Capture the cell that displays the provided text and extract its (X, Y) central coordinate. 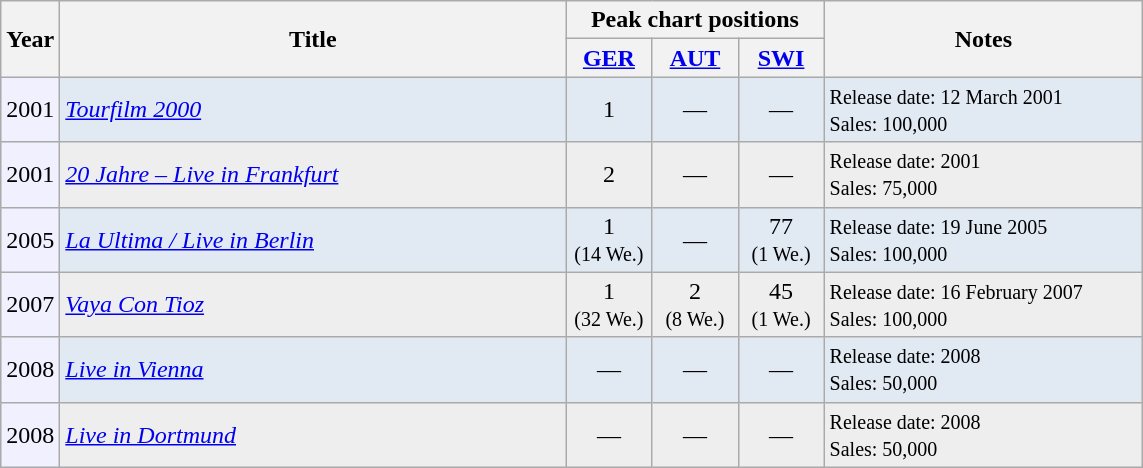
Release date: 2001Sales: 75,000 (984, 174)
Title (313, 39)
2005 (30, 240)
77 (1 We.) (781, 240)
2007 (30, 304)
GER (609, 58)
Release date: 12 March 2001 Sales: 100,000 (984, 110)
Year (30, 39)
Release date: 19 June 2005 Sales: 100,000 (984, 240)
Live in Vienna (313, 370)
1 (32 We.) (609, 304)
2 (609, 174)
Release date: 2008Sales: 50,000 (984, 434)
1 (609, 110)
La Ultima / Live in Berlin (313, 240)
1 (14 We.) (609, 240)
Release date: 16 February 2007Sales: 100,000 (984, 304)
Notes (984, 39)
SWI (781, 58)
2 (8 We.) (695, 304)
20 Jahre – Live in Frankfurt (313, 174)
AUT (695, 58)
Vaya Con Tioz (313, 304)
Live in Dortmund (313, 434)
45 (1 We.) (781, 304)
Release date: 2008 Sales: 50,000 (984, 370)
Peak chart positions (695, 20)
Tourfilm 2000 (313, 110)
